Find where the given text appears and provide that cell's center as (X, Y) coordinate. 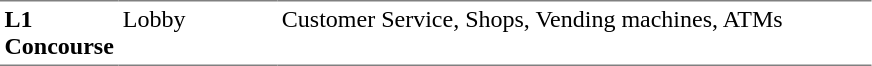
Lobby (198, 33)
Customer Service, Shops, Vending machines, ATMs (574, 33)
L1Concourse (59, 33)
